For the text-containing cell, return its midpoint in (X, Y) coordinate format. 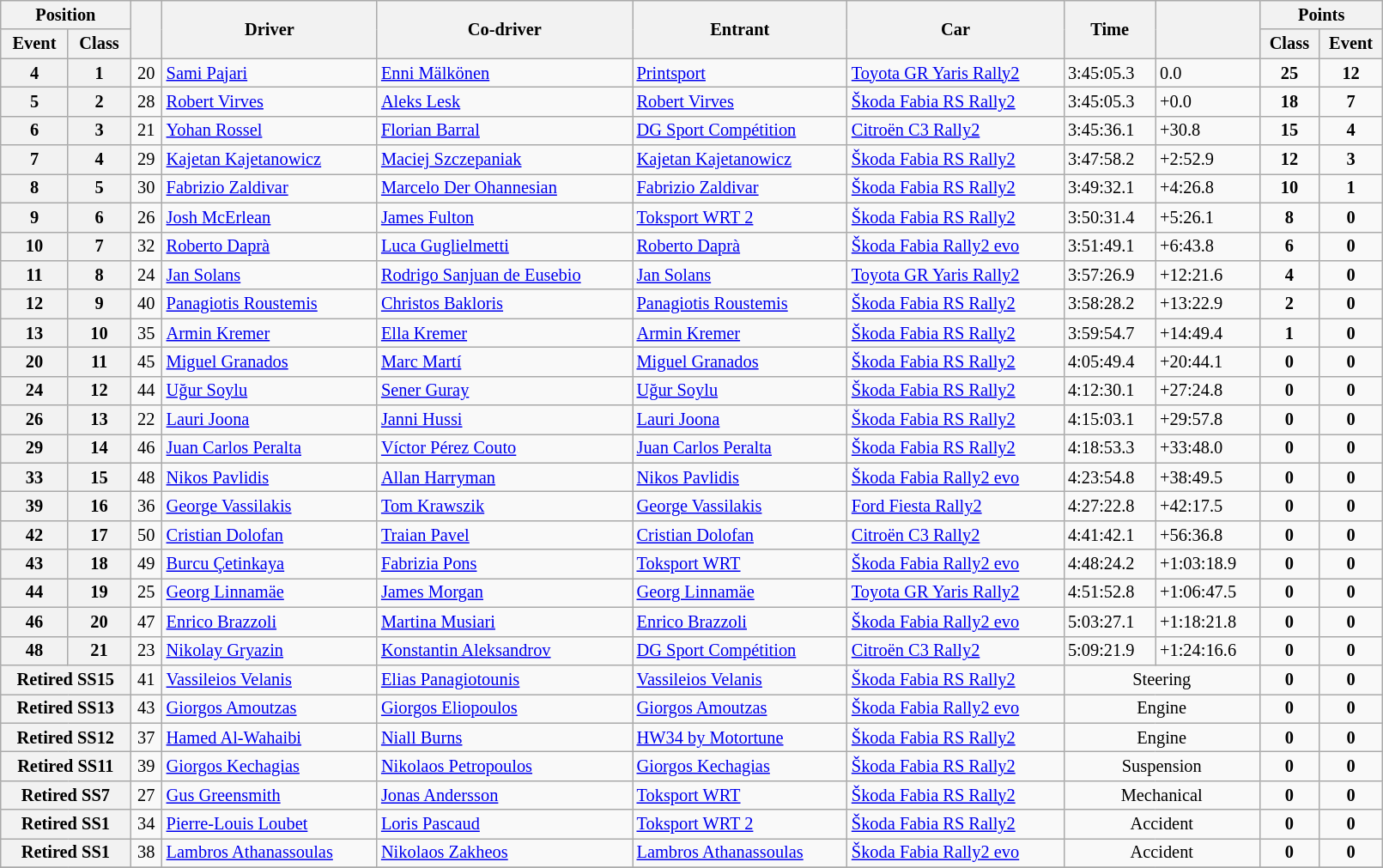
37 (146, 737)
Retired SS15 (65, 679)
Víctor Pérez Couto (505, 448)
Gus Greensmith (270, 795)
4:05:49.4 (1109, 361)
Jonas Andersson (505, 795)
50 (146, 535)
45 (146, 361)
+42:17.5 (1207, 506)
Fabrizia Pons (505, 564)
+56:36.8 (1207, 535)
Ella Kremer (505, 333)
Allan Harryman (505, 477)
41 (146, 679)
Retired SS7 (65, 795)
27 (146, 795)
4:23:54.8 (1109, 477)
+0.0 (1207, 101)
Car (955, 29)
+6:43.8 (1207, 246)
Giorgos Eliopoulos (505, 708)
Loris Pascaud (505, 824)
5:09:21.9 (1109, 651)
40 (146, 304)
Enni Mälkönen (505, 73)
Burcu Çetinkaya (270, 564)
19 (100, 592)
+1:03:18.9 (1207, 564)
5:03:27.1 (1109, 622)
0.0 (1207, 73)
36 (146, 506)
Entrant (740, 29)
Nikolay Gryazin (270, 651)
42 (34, 535)
3:49:32.1 (1109, 188)
+27:24.8 (1207, 391)
22 (146, 420)
+20:44.1 (1207, 361)
+29:57.8 (1207, 420)
Printsport (740, 73)
Position (65, 15)
James Morgan (505, 592)
3:51:49.1 (1109, 246)
30 (146, 188)
Konstantin Aleksandrov (505, 651)
4:12:30.1 (1109, 391)
Nikolaos Zakheos (505, 853)
3:50:31.4 (1109, 217)
Tom Krawszik (505, 506)
Sener Guray (505, 391)
Steering (1162, 679)
HW34 by Motortune (740, 737)
Points (1320, 15)
+1:06:47.5 (1207, 592)
4:48:24.2 (1109, 564)
+5:26.1 (1207, 217)
Ford Fiesta Rally2 (955, 506)
Marc Martí (505, 361)
+13:22.9 (1207, 304)
Maciej Szczepaniak (505, 160)
3:47:58.2 (1109, 160)
Marcelo Der Ohannesian (505, 188)
Driver (270, 29)
Niall Burns (505, 737)
4:51:52.8 (1109, 592)
Nikolaos Petropoulos (505, 766)
+12:21.6 (1207, 275)
4:27:22.8 (1109, 506)
Janni Hussi (505, 420)
+33:48.0 (1207, 448)
+30.8 (1207, 131)
33 (34, 477)
Co-driver (505, 29)
Florian Barral (505, 131)
Josh McErlean (270, 217)
Aleks Lesk (505, 101)
3:58:28.2 (1109, 304)
3:45:36.1 (1109, 131)
4:15:03.1 (1109, 420)
49 (146, 564)
Luca Guglielmetti (505, 246)
38 (146, 853)
Rodrigo Sanjuan de Eusebio (505, 275)
Traian Pavel (505, 535)
3:57:26.9 (1109, 275)
28 (146, 101)
Time (1109, 29)
4:18:53.3 (1109, 448)
+1:18:21.8 (1207, 622)
+38:49.5 (1207, 477)
47 (146, 622)
23 (146, 651)
Pierre-Louis Loubet (270, 824)
Martina Musiari (505, 622)
Suspension (1162, 766)
Sami Pajari (270, 73)
Mechanical (1162, 795)
+4:26.8 (1207, 188)
+1:24:16.6 (1207, 651)
Christos Bakloris (505, 304)
3:59:54.7 (1109, 333)
Retired SS13 (65, 708)
Hamed Al-Wahaibi (270, 737)
32 (146, 246)
34 (146, 824)
4:41:42.1 (1109, 535)
James Fulton (505, 217)
35 (146, 333)
17 (100, 535)
Retired SS12 (65, 737)
14 (100, 448)
+14:49.4 (1207, 333)
Elias Panagiotounis (505, 679)
Yohan Rossel (270, 131)
16 (100, 506)
Retired SS11 (65, 766)
+2:52.9 (1207, 160)
